Determine the [x, y] coordinate at the center of the cell enclosing the given text.  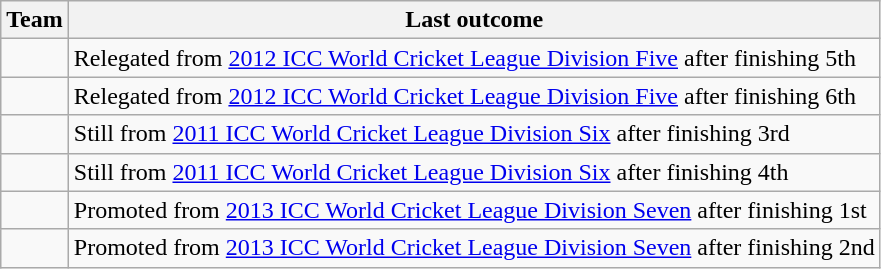
Relegated from 2012 ICC World Cricket League Division Five after finishing 6th [474, 96]
Promoted from 2013 ICC World Cricket League Division Seven after finishing 1st [474, 210]
Relegated from 2012 ICC World Cricket League Division Five after finishing 5th [474, 58]
Promoted from 2013 ICC World Cricket League Division Seven after finishing 2nd [474, 248]
Last outcome [474, 20]
Team [35, 20]
Still from 2011 ICC World Cricket League Division Six after finishing 4th [474, 172]
Still from 2011 ICC World Cricket League Division Six after finishing 3rd [474, 134]
